Capture the cell that displays the provided text and extract its [X, Y] central coordinate. 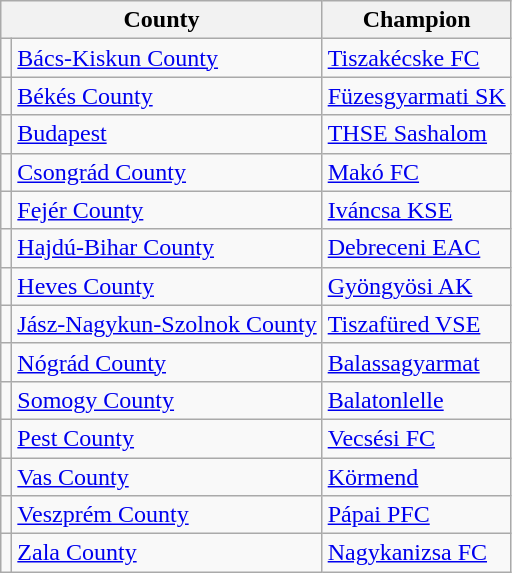
Hajdú-Bihar County [167, 248]
Champion [416, 20]
Debreceni EAC [416, 248]
Iváncsa KSE [416, 210]
Körmend [416, 477]
Balatonlelle [416, 400]
THSE Sashalom [416, 134]
Jász-Nagykun-Szolnok County [167, 324]
Gyöngyösi AK [416, 286]
Fejér County [167, 210]
Tiszakécske FC [416, 58]
Nagykanizsa FC [416, 553]
Csongrád County [167, 172]
Békés County [167, 96]
Makó FC [416, 172]
Pest County [167, 438]
Bács-Kiskun County [167, 58]
Füzesgyarmati SK [416, 96]
Veszprém County [167, 515]
Tiszafüred VSE [416, 324]
County [162, 20]
Pápai PFC [416, 515]
Somogy County [167, 400]
Heves County [167, 286]
Vas County [167, 477]
Nógrád County [167, 362]
Budapest [167, 134]
Balassagyarmat [416, 362]
Zala County [167, 553]
Vecsési FC [416, 438]
